Pinpoint the cell where the given text exists, returning its [X, Y] midpoint coordinate. 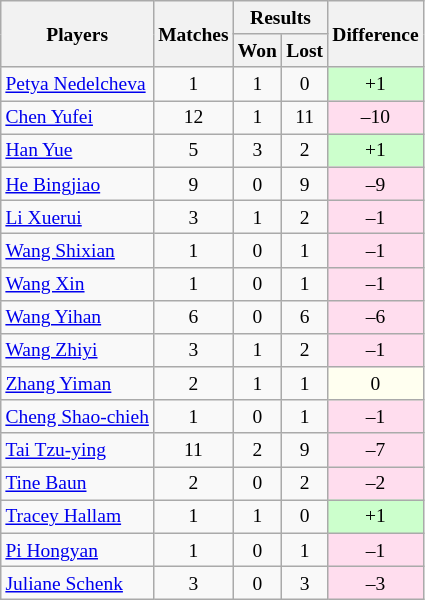
Matches [194, 34]
Lost [305, 50]
Wang Yihan [78, 316]
Players [78, 34]
Han Yue [78, 150]
–10 [376, 118]
–2 [376, 484]
Tine Baun [78, 484]
–6 [376, 316]
Difference [376, 34]
Chen Yufei [78, 118]
–9 [376, 184]
Wang Xin [78, 284]
–3 [376, 584]
5 [194, 150]
12 [194, 118]
Li Xuerui [78, 216]
Tracey Hallam [78, 516]
Zhang Yiman [78, 384]
Won [257, 50]
Tai Tzu-ying [78, 450]
He Bingjiao [78, 184]
–7 [376, 450]
Wang Zhiyi [78, 350]
Wang Shixian [78, 250]
Cheng Shao-chieh [78, 416]
Petya Nedelcheva [78, 84]
Juliane Schenk [78, 584]
Results [280, 18]
Pi Hongyan [78, 550]
